Locate the cell with the specified text and output its [X, Y] center coordinate. 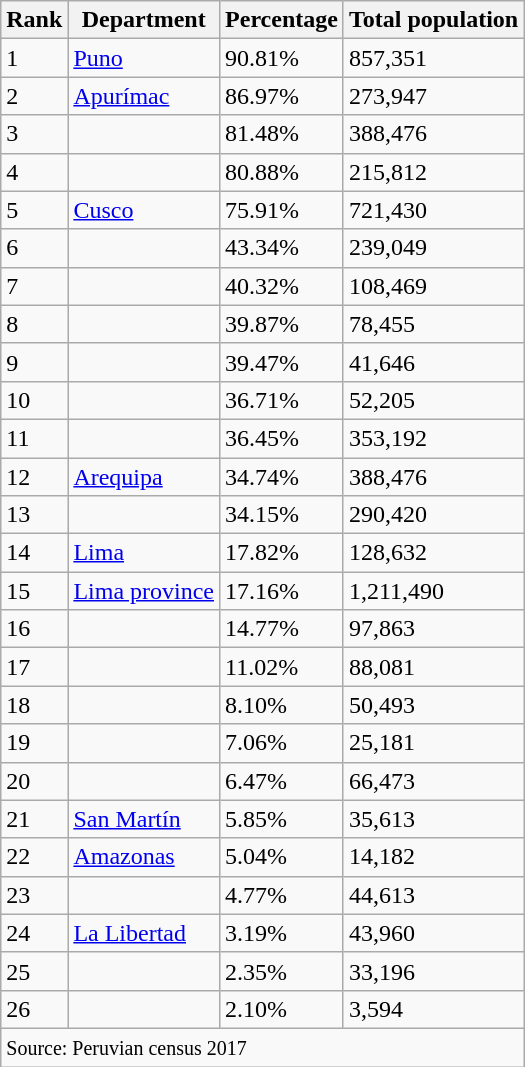
39.47% [282, 362]
6 [34, 248]
273,947 [433, 96]
5.04% [282, 857]
Puno [144, 58]
Amazonas [144, 857]
86.97% [282, 96]
44,613 [433, 895]
8 [34, 324]
17.82% [282, 553]
36.45% [282, 438]
4 [34, 172]
6.47% [282, 781]
239,049 [433, 248]
290,420 [433, 515]
2 [34, 96]
17.16% [282, 591]
18 [34, 705]
2.35% [282, 971]
7 [34, 286]
34.74% [282, 477]
81.48% [282, 134]
43,960 [433, 933]
Rank [34, 20]
34.15% [282, 515]
16 [34, 629]
15 [34, 591]
1,211,490 [433, 591]
17 [34, 667]
41,646 [433, 362]
108,469 [433, 286]
80.88% [282, 172]
3,594 [433, 1009]
8.10% [282, 705]
Department [144, 20]
11 [34, 438]
Lima [144, 553]
88,081 [433, 667]
52,205 [433, 400]
Percentage [282, 20]
24 [34, 933]
2.10% [282, 1009]
5.85% [282, 819]
11.02% [282, 667]
66,473 [433, 781]
78,455 [433, 324]
215,812 [433, 172]
36.71% [282, 400]
25,181 [433, 743]
La Libertad [144, 933]
50,493 [433, 705]
14.77% [282, 629]
1 [34, 58]
33,196 [433, 971]
5 [34, 210]
128,632 [433, 553]
14 [34, 553]
40.32% [282, 286]
Apurímac [144, 96]
43.34% [282, 248]
23 [34, 895]
21 [34, 819]
857,351 [433, 58]
35,613 [433, 819]
Total population [433, 20]
14,182 [433, 857]
Cusco [144, 210]
90.81% [282, 58]
19 [34, 743]
75.91% [282, 210]
26 [34, 1009]
39.87% [282, 324]
4.77% [282, 895]
Arequipa [144, 477]
20 [34, 781]
Source: Peruvian census 2017 [262, 1047]
22 [34, 857]
3 [34, 134]
25 [34, 971]
97,863 [433, 629]
12 [34, 477]
13 [34, 515]
Lima province [144, 591]
7.06% [282, 743]
721,430 [433, 210]
9 [34, 362]
10 [34, 400]
San Martín [144, 819]
3.19% [282, 933]
353,192 [433, 438]
